Output the [X, Y] coordinate of the center of the cell containing the given text.  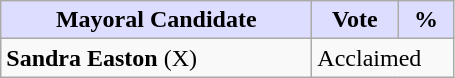
Vote [355, 20]
Sandra Easton (X) [156, 58]
Mayoral Candidate [156, 20]
Acclaimed [383, 58]
% [426, 20]
